Output the (x, y) coordinate of the center of the cell containing the given text.  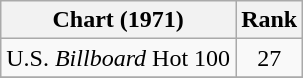
Rank (270, 20)
U.S. Billboard Hot 100 (118, 58)
27 (270, 58)
Chart (1971) (118, 20)
